Provide the [x, y] coordinate of the cell's center where the given text is located.  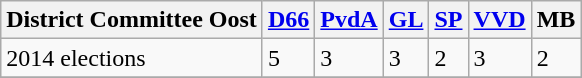
SP [448, 20]
MB [556, 20]
District Committee Oost [132, 20]
PvdA [349, 20]
D66 [288, 20]
5 [288, 58]
VVD [500, 20]
2014 elections [132, 58]
GL [406, 20]
